Return (x, y) of the center of cell containing provided text 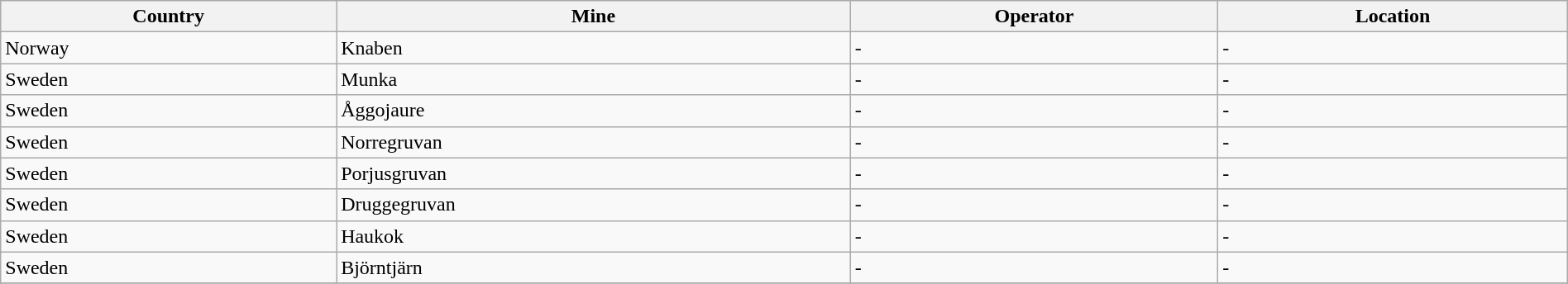
Haukok (594, 236)
Druggegruvan (594, 205)
Åggojaure (594, 111)
Norway (169, 48)
Björntjärn (594, 267)
Norregruvan (594, 142)
Munka (594, 79)
Mine (594, 17)
Country (169, 17)
Porjusgruvan (594, 173)
Knaben (594, 48)
Location (1393, 17)
Operator (1034, 17)
